From the cell containing the given text, extract its center point as (x, y) coordinate. 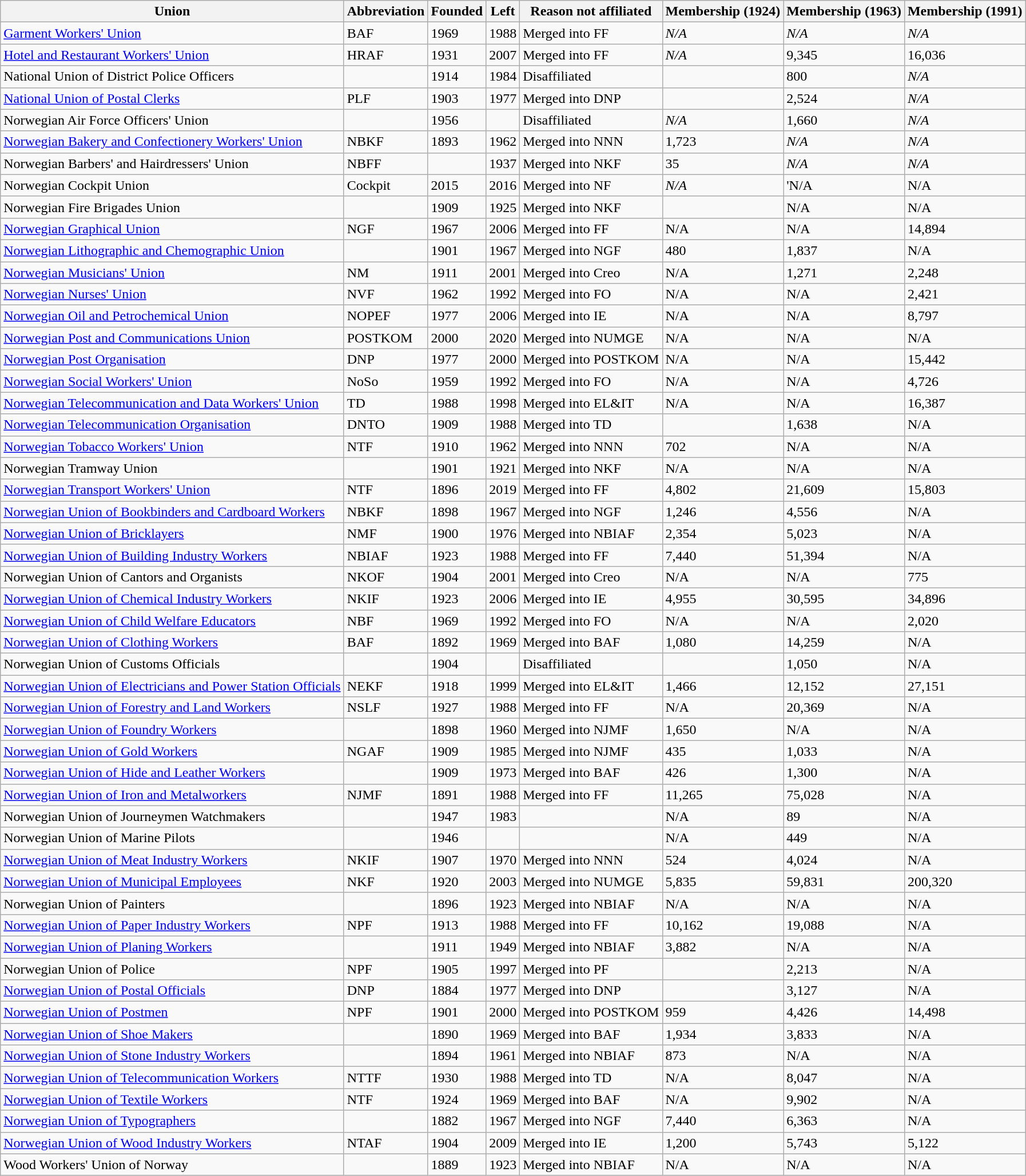
Union (172, 11)
Norwegian Union of Municipal Employees (172, 882)
4,726 (965, 381)
2019 (503, 490)
Norwegian Post and Communications Union (172, 338)
1,271 (844, 273)
Cockpit (385, 185)
1,723 (723, 142)
Garment Workers' Union (172, 33)
14,498 (965, 1012)
Norwegian Union of Child Welfare Educators (172, 620)
1,660 (844, 120)
Norwegian Union of Postmen (172, 1012)
Founded (457, 11)
'N/A (844, 185)
2003 (503, 882)
1949 (503, 947)
12,152 (844, 686)
1,650 (723, 729)
NVF (385, 294)
15,442 (965, 360)
Merged into PF (591, 969)
Norwegian Transport Workers' Union (172, 490)
4,556 (844, 512)
959 (723, 1012)
Membership (1963) (844, 11)
Norwegian Union of Clothing Workers (172, 643)
Norwegian Union of Bookbinders and Cardboard Workers (172, 512)
1973 (503, 773)
Norwegian Union of Marine Pilots (172, 838)
Norwegian Graphical Union (172, 229)
NBFF (385, 164)
1890 (457, 1034)
NM (385, 273)
Norwegian Musicians' Union (172, 273)
20,369 (844, 708)
NEKF (385, 686)
27,151 (965, 686)
1920 (457, 882)
Norwegian Union of Typographers (172, 1121)
1930 (457, 1078)
435 (723, 751)
1900 (457, 533)
1894 (457, 1056)
2015 (457, 185)
NBIAF (385, 555)
DNTO (385, 425)
9,902 (844, 1099)
Norwegian Union of Postal Officials (172, 991)
873 (723, 1056)
NOPEF (385, 316)
1976 (503, 533)
2007 (503, 55)
1956 (457, 120)
Norwegian Social Workers' Union (172, 381)
Norwegian Fire Brigades Union (172, 207)
59,831 (844, 882)
Norwegian Post Organisation (172, 360)
2009 (503, 1143)
Left (503, 11)
30,595 (844, 599)
1947 (457, 816)
2020 (503, 338)
NKOF (385, 577)
800 (844, 77)
1905 (457, 969)
2,213 (844, 969)
1,300 (844, 773)
1960 (503, 729)
426 (723, 773)
TD (385, 403)
NJMF (385, 795)
89 (844, 816)
Norwegian Union of Electricians and Power Station Officials (172, 686)
Norwegian Tramway Union (172, 468)
Norwegian Union of Stone Industry Workers (172, 1056)
NMF (385, 533)
1983 (503, 816)
1985 (503, 751)
Merged into NF (591, 185)
Norwegian Barbers' and Hairdressers' Union (172, 164)
Norwegian Cockpit Union (172, 185)
5,835 (723, 882)
3,833 (844, 1034)
34,896 (965, 599)
9,345 (844, 55)
1924 (457, 1099)
1889 (457, 1165)
NGF (385, 229)
1984 (503, 77)
Norwegian Union of Police (172, 969)
2,354 (723, 533)
1,200 (723, 1143)
702 (723, 447)
1999 (503, 686)
2,020 (965, 620)
1959 (457, 381)
1884 (457, 991)
11,265 (723, 795)
3,127 (844, 991)
1961 (503, 1056)
5,023 (844, 533)
Norwegian Nurses' Union (172, 294)
1910 (457, 447)
Abbreviation (385, 11)
1892 (457, 643)
Norwegian Union of Paper Industry Workers (172, 925)
2016 (503, 185)
NBF (385, 620)
10,162 (723, 925)
Norwegian Union of Journeymen Watchmakers (172, 816)
1921 (503, 468)
16,387 (965, 403)
480 (723, 250)
Norwegian Union of Telecommunication Workers (172, 1078)
8,047 (844, 1078)
Norwegian Union of Iron and Metalworkers (172, 795)
PLF (385, 98)
1891 (457, 795)
8,797 (965, 316)
NTAF (385, 1143)
Norwegian Union of Customs Officials (172, 664)
Norwegian Union of Hide and Leather Workers (172, 773)
NSLF (385, 708)
1946 (457, 838)
Norwegian Union of Forestry and Land Workers (172, 708)
Norwegian Union of Building Industry Workers (172, 555)
1903 (457, 98)
National Union of District Police Officers (172, 77)
HRAF (385, 55)
775 (965, 577)
1,050 (844, 664)
1,080 (723, 643)
Norwegian Telecommunication and Data Workers' Union (172, 403)
524 (723, 860)
5,743 (844, 1143)
1937 (503, 164)
1882 (457, 1121)
1,934 (723, 1034)
4,426 (844, 1012)
1893 (457, 142)
Norwegian Union of Chemical Industry Workers (172, 599)
Norwegian Telecommunication Organisation (172, 425)
Hotel and Restaurant Workers' Union (172, 55)
1,466 (723, 686)
1914 (457, 77)
1918 (457, 686)
Norwegian Union of Planing Workers (172, 947)
POSTKOM (385, 338)
1907 (457, 860)
NKF (385, 882)
200,320 (965, 882)
4,024 (844, 860)
Norwegian Union of Painters (172, 903)
5,122 (965, 1143)
National Union of Postal Clerks (172, 98)
Norwegian Union of Wood Industry Workers (172, 1143)
19,088 (844, 925)
35 (723, 164)
1997 (503, 969)
Norwegian Lithographic and Chemographic Union (172, 250)
1,837 (844, 250)
Norwegian Bakery and Confectionery Workers' Union (172, 142)
NoSo (385, 381)
2,421 (965, 294)
NGAF (385, 751)
1998 (503, 403)
Reason not affiliated (591, 11)
2,248 (965, 273)
Norwegian Union of Meat Industry Workers (172, 860)
Norwegian Union of Textile Workers (172, 1099)
14,259 (844, 643)
16,036 (965, 55)
NTTF (385, 1078)
1913 (457, 925)
449 (844, 838)
Norwegian Union of Gold Workers (172, 751)
15,803 (965, 490)
2,524 (844, 98)
Membership (1924) (723, 11)
1,638 (844, 425)
Wood Workers' Union of Norway (172, 1165)
Norwegian Union of Foundry Workers (172, 729)
1927 (457, 708)
4,955 (723, 599)
75,028 (844, 795)
Norwegian Tobacco Workers' Union (172, 447)
1970 (503, 860)
4,802 (723, 490)
Norwegian Union of Shoe Makers (172, 1034)
Norwegian Union of Cantors and Organists (172, 577)
51,394 (844, 555)
Norwegian Oil and Petrochemical Union (172, 316)
14,894 (965, 229)
1931 (457, 55)
1925 (503, 207)
1,246 (723, 512)
Membership (1991) (965, 11)
21,609 (844, 490)
1,033 (844, 751)
Norwegian Union of Bricklayers (172, 533)
3,882 (723, 947)
Norwegian Air Force Officers' Union (172, 120)
6,363 (844, 1121)
